Identify which cell holds the provided text, then report its (X, Y) central coordinate. 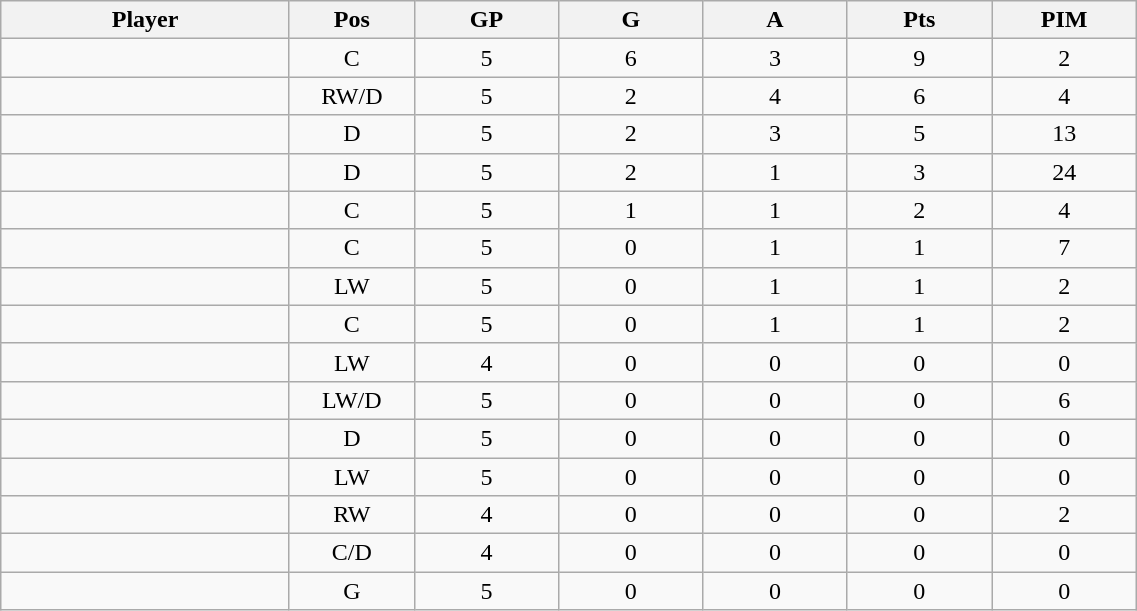
Pos (352, 20)
13 (1064, 134)
GP (486, 20)
Pts (919, 20)
RW (352, 515)
A (775, 20)
C/D (352, 553)
24 (1064, 172)
Player (146, 20)
RW/D (352, 96)
PIM (1064, 20)
7 (1064, 248)
LW/D (352, 400)
9 (919, 58)
